Search for the cell housing the specified text and yield its (X, Y) center coordinate. 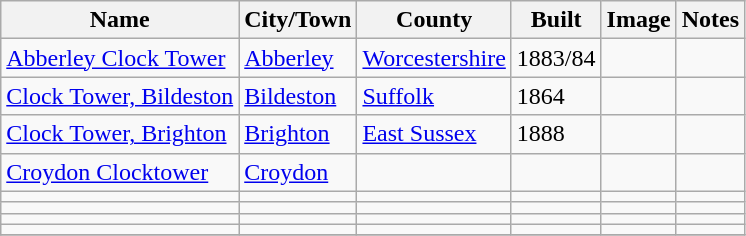
Croydon (298, 172)
Clock Tower, Brighton (120, 134)
City/Town (298, 20)
Abberley Clock Tower (120, 58)
Name (120, 20)
County (434, 20)
Clock Tower, Bildeston (120, 96)
Image (638, 20)
Brighton (298, 134)
Notes (710, 20)
1864 (556, 96)
Bildeston (298, 96)
1883/84 (556, 58)
Worcestershire (434, 58)
1888 (556, 134)
Croydon Clocktower (120, 172)
Abberley (298, 58)
Suffolk (434, 96)
Built (556, 20)
East Sussex (434, 134)
